Output the (X, Y) coordinate of the center of the cell containing the given text.  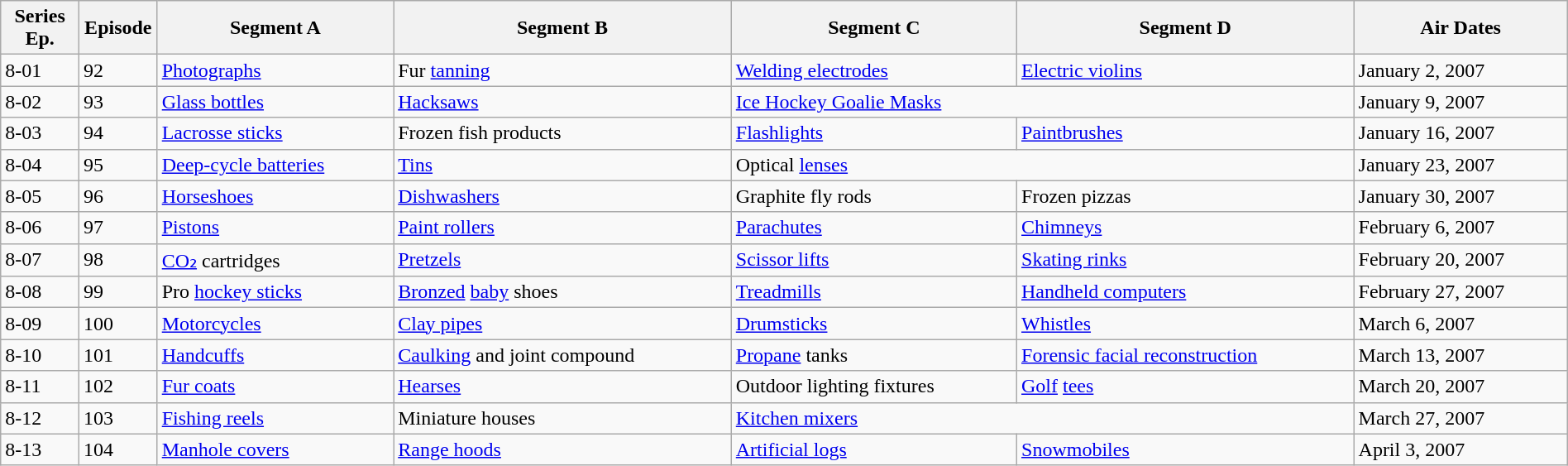
Outdoor lighting fixtures (873, 387)
March 20, 2007 (1460, 387)
Paint rollers (562, 228)
8-08 (40, 292)
March 6, 2007 (1460, 324)
January 23, 2007 (1460, 165)
104 (117, 449)
Caulking and joint compound (562, 355)
Propane tanks (873, 355)
Snowmobiles (1186, 449)
Manhole covers (275, 449)
Chimneys (1186, 228)
Lacrosse sticks (275, 133)
Frozen pizzas (1186, 196)
Segment A (275, 28)
Range hoods (562, 449)
Forensic facial reconstruction (1186, 355)
February 27, 2007 (1460, 292)
101 (117, 355)
96 (117, 196)
January 16, 2007 (1460, 133)
Series Ep. (40, 28)
8-02 (40, 102)
102 (117, 387)
Whistles (1186, 324)
8-13 (40, 449)
Pro hockey sticks (275, 292)
8-09 (40, 324)
99 (117, 292)
Handcuffs (275, 355)
Hearses (562, 387)
Segment C (873, 28)
February 20, 2007 (1460, 260)
Artificial logs (873, 449)
8-07 (40, 260)
Optical lenses (1042, 165)
January 9, 2007 (1460, 102)
Scissor lifts (873, 260)
93 (117, 102)
Parachutes (873, 228)
March 27, 2007 (1460, 418)
Handheld computers (1186, 292)
Frozen fish products (562, 133)
January 30, 2007 (1460, 196)
Flashlights (873, 133)
April 3, 2007 (1460, 449)
Glass bottles (275, 102)
8-01 (40, 70)
Drumsticks (873, 324)
Fur tanning (562, 70)
8-05 (40, 196)
Electric violins (1186, 70)
94 (117, 133)
Episode (117, 28)
Clay pipes (562, 324)
March 13, 2007 (1460, 355)
February 6, 2007 (1460, 228)
Hacksaws (562, 102)
Tins (562, 165)
Segment D (1186, 28)
8-10 (40, 355)
92 (117, 70)
Pistons (275, 228)
Golf tees (1186, 387)
Graphite fly rods (873, 196)
Fur coats (275, 387)
Dishwashers (562, 196)
97 (117, 228)
January 2, 2007 (1460, 70)
8-12 (40, 418)
Ice Hockey Goalie Masks (1042, 102)
CO₂ cartridges (275, 260)
Fishing reels (275, 418)
Air Dates (1460, 28)
8-11 (40, 387)
Paintbrushes (1186, 133)
95 (117, 165)
Treadmills (873, 292)
Motorcycles (275, 324)
Pretzels (562, 260)
8-06 (40, 228)
103 (117, 418)
8-04 (40, 165)
Miniature houses (562, 418)
Photographs (275, 70)
Horseshoes (275, 196)
Bronzed baby shoes (562, 292)
100 (117, 324)
Skating rinks (1186, 260)
8-03 (40, 133)
98 (117, 260)
Segment B (562, 28)
Deep-cycle batteries (275, 165)
Kitchen mixers (1042, 418)
Welding electrodes (873, 70)
